Locate the cell with the specified text and output its [x, y] center coordinate. 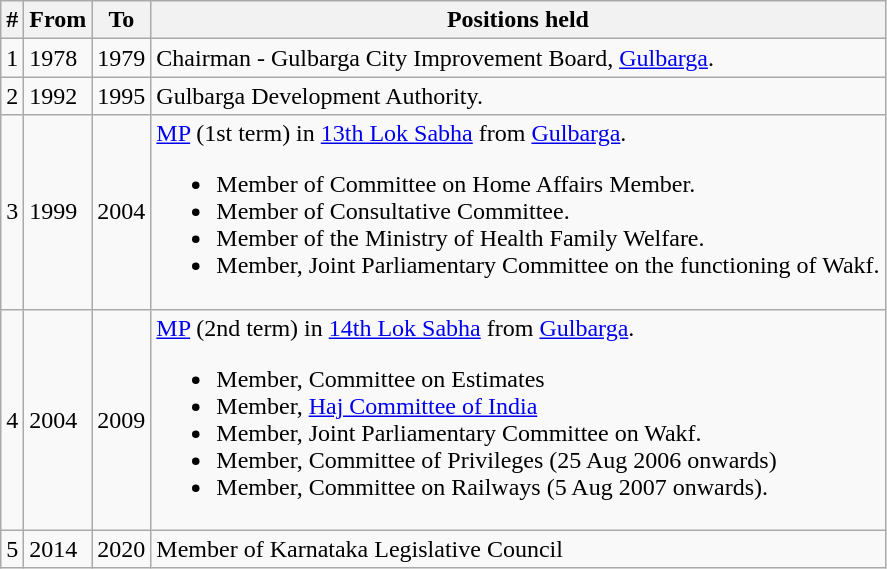
5 [12, 549]
2 [12, 96]
2009 [122, 420]
Member of Karnataka Legislative Council [518, 549]
1978 [58, 58]
To [122, 20]
# [12, 20]
2014 [58, 549]
Positions held [518, 20]
3 [12, 212]
1992 [58, 96]
Chairman - Gulbarga City Improvement Board, Gulbarga. [518, 58]
1995 [122, 96]
1999 [58, 212]
From [58, 20]
2020 [122, 549]
Gulbarga Development Authority. [518, 96]
4 [12, 420]
1979 [122, 58]
1 [12, 58]
